Locate the cell with the specified text and output its [x, y] center coordinate. 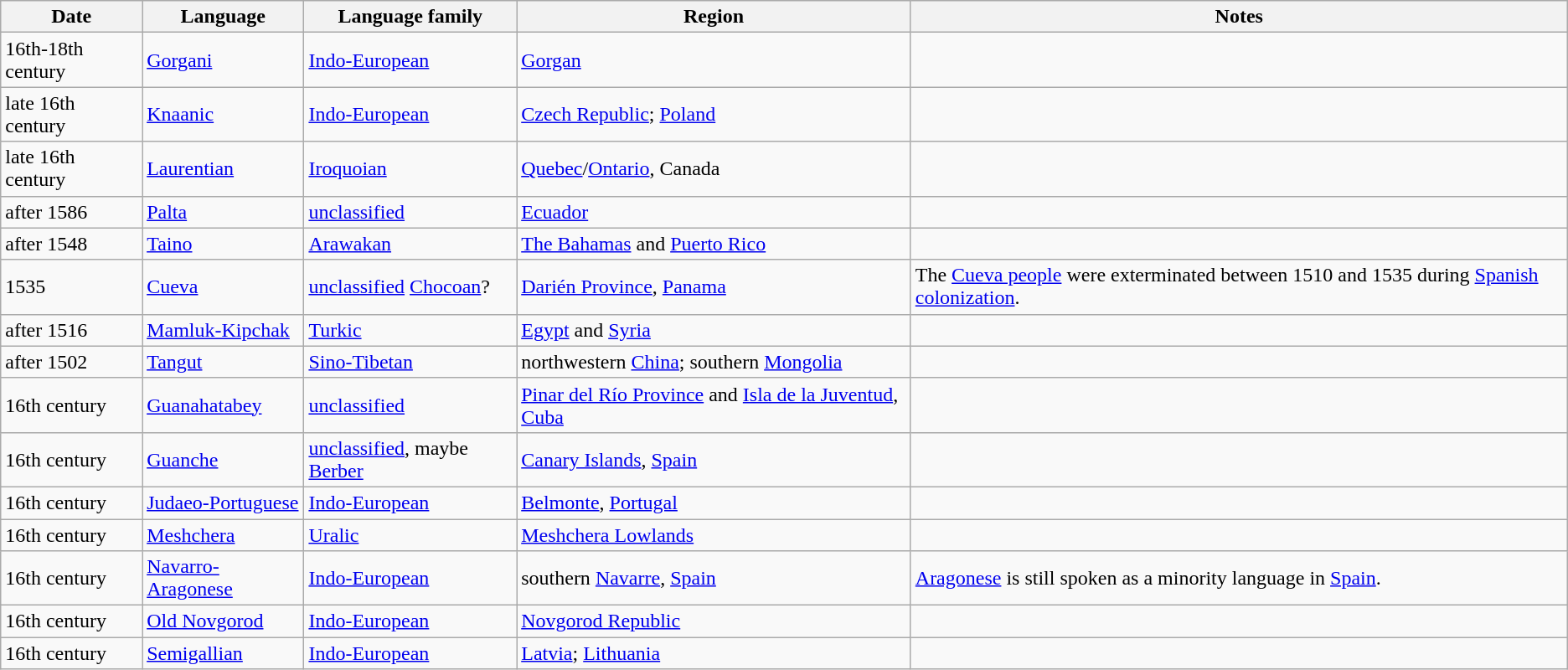
16th-18th century [72, 60]
Semigallian [223, 653]
Sino-Tibetan [410, 362]
southern Navarre, Spain [714, 578]
Uralic [410, 535]
Czech Republic; Poland [714, 114]
The Cueva people were exterminated between 1510 and 1535 during Spanish colonization. [1239, 286]
Tangut [223, 362]
Ecuador [714, 212]
unclassified Chocoan? [410, 286]
Taino [223, 244]
Belmonte, Portugal [714, 502]
Gorgani [223, 60]
Guanahatabey [223, 405]
Canary Islands, Spain [714, 459]
Pinar del Río Province and Isla de la Juventud, Cuba [714, 405]
Navarro-Aragonese [223, 578]
Aragonese is still spoken as a minority language in Spain. [1239, 578]
Iroquoian [410, 169]
Darién Province, Panama [714, 286]
after 1586 [72, 212]
Laurentian [223, 169]
Palta [223, 212]
Meshchera Lowlands [714, 535]
Judaeo-Portuguese [223, 502]
Date [72, 17]
Notes [1239, 17]
Old Novgorod [223, 621]
Cueva [223, 286]
Latvia; Lithuania [714, 653]
Meshchera [223, 535]
northwestern China; southern Mongolia [714, 362]
Egypt and Syria [714, 330]
Quebec/Ontario, Canada [714, 169]
after 1502 [72, 362]
Mamluk-Kipchak [223, 330]
Language [223, 17]
after 1548 [72, 244]
Novgorod Republic [714, 621]
Arawakan [410, 244]
Gorgan [714, 60]
Turkic [410, 330]
unclassified, maybe Berber [410, 459]
The Bahamas and Puerto Rico [714, 244]
after 1516 [72, 330]
Region [714, 17]
Guanche [223, 459]
1535 [72, 286]
Language family [410, 17]
Knaanic [223, 114]
